Find where the given text appears and provide that cell's center as (X, Y) coordinate. 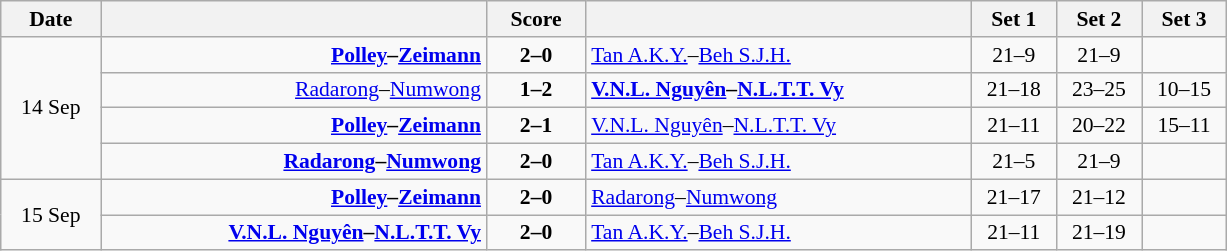
21–12 (1098, 197)
Set 1 (1014, 19)
20–22 (1098, 126)
10–15 (1184, 90)
Date (51, 19)
23–25 (1098, 90)
21–5 (1014, 162)
21–17 (1014, 197)
Set 3 (1184, 19)
15–11 (1184, 126)
14 Sep (51, 108)
21–18 (1014, 90)
15 Sep (51, 214)
Set 2 (1098, 19)
1–2 (536, 90)
Score (536, 19)
21–19 (1098, 233)
2–1 (536, 126)
